From the cell containing the given text, extract its center point as (X, Y) coordinate. 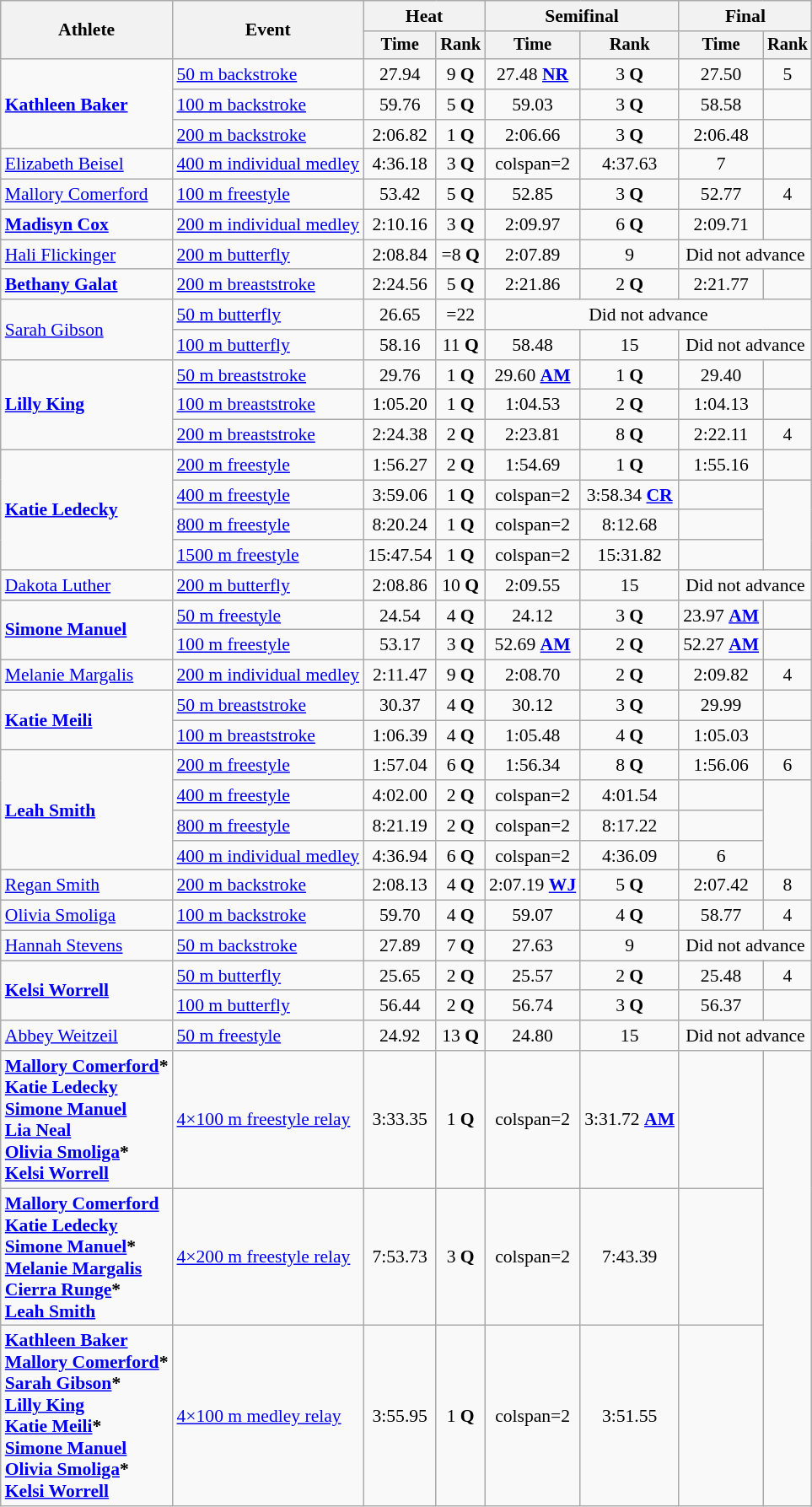
2:11.47 (400, 675)
59.07 (533, 916)
Mallory Comerford (87, 195)
5 (788, 74)
2:09.55 (533, 585)
7 (721, 164)
Hannah Stevens (87, 946)
3:59.06 (400, 495)
8 (788, 885)
1500 m freestyle (268, 555)
2:23.81 (533, 435)
7:53.73 (400, 1257)
4×200 m freestyle relay (268, 1257)
25.48 (721, 976)
Final (745, 16)
Bethany Galat (87, 285)
4×100 m freestyle relay (268, 1120)
1:05.20 (400, 405)
=8 Q (460, 255)
2:07.42 (721, 885)
8:17.22 (629, 826)
58.77 (721, 916)
2:22.11 (721, 435)
Athlete (87, 30)
25.65 (400, 976)
29.40 (721, 375)
23.97 AM (721, 616)
Lilly King (87, 405)
1:57.04 (400, 766)
15:47.54 (400, 555)
58.48 (533, 345)
Leah Smith (87, 810)
27.48 NR (533, 74)
24.12 (533, 616)
Katie Ledecky (87, 510)
Heat (424, 16)
1:05.03 (721, 735)
2:07.89 (533, 255)
1:54.69 (533, 466)
Dakota Luther (87, 585)
26.65 (400, 315)
58.58 (721, 105)
10 Q (460, 585)
1:04.13 (721, 405)
2:21.86 (533, 285)
8:12.68 (629, 525)
4:36.18 (400, 164)
56.37 (721, 1006)
2:08.84 (400, 255)
2:09.82 (721, 675)
Kelsi Worrell (87, 990)
2:08.13 (400, 885)
52.85 (533, 195)
11 Q (460, 345)
Katie Meili (87, 720)
1:56.34 (533, 766)
4:36.94 (400, 856)
Madisyn Cox (87, 225)
2:09.97 (533, 225)
3:51.55 (629, 1416)
Sarah Gibson (87, 329)
2:21.77 (721, 285)
56.44 (400, 1006)
53.17 (400, 645)
4:36.09 (629, 856)
13 Q (460, 1036)
24.54 (400, 616)
4:01.54 (629, 795)
Regan Smith (87, 885)
58.16 (400, 345)
25.57 (533, 976)
2:08.70 (533, 675)
Event (268, 30)
4:37.63 (629, 164)
1:05.48 (533, 735)
52.27 AM (721, 645)
29.76 (400, 375)
53.42 (400, 195)
1:04.53 (533, 405)
2:06.66 (533, 135)
30.12 (533, 706)
Kathleen Baker (87, 105)
52.69 AM (533, 645)
59.70 (400, 916)
Hali Flickinger (87, 255)
24.92 (400, 1036)
7:43.39 (629, 1257)
8:20.24 (400, 525)
Abbey Weitzeil (87, 1036)
Simone Manuel (87, 631)
27.89 (400, 946)
59.03 (533, 105)
52.77 (721, 195)
8:21.19 (400, 826)
59.76 (400, 105)
27.63 (533, 946)
29.60 AM (533, 375)
27.94 (400, 74)
3:55.95 (400, 1416)
3:58.34 CR (629, 495)
29.99 (721, 706)
1:56.27 (400, 466)
Mallory Comerford*Katie LedeckySimone ManuelLia NealOlivia Smoliga*Kelsi Worrell (87, 1120)
2:10.16 (400, 225)
2:06.48 (721, 135)
1:06.39 (400, 735)
30.37 (400, 706)
Melanie Margalis (87, 675)
Olivia Smoliga (87, 916)
1:56.06 (721, 766)
2:24.56 (400, 285)
3:31.72 AM (629, 1120)
15:31.82 (629, 555)
2:24.38 (400, 435)
4×100 m medley relay (268, 1416)
2:06.82 (400, 135)
1:55.16 (721, 466)
Semifinal (582, 16)
56.74 (533, 1006)
=22 (460, 315)
Kathleen BakerMallory Comerford*Sarah Gibson*Lilly KingKatie Meili*Simone ManuelOlivia Smoliga*Kelsi Worrell (87, 1416)
2:07.19 WJ (533, 885)
4:02.00 (400, 795)
24.80 (533, 1036)
2:09.71 (721, 225)
27.50 (721, 74)
7 Q (460, 946)
Mallory ComerfordKatie LedeckySimone Manuel*Melanie MargalisCierra Runge*Leah Smith (87, 1257)
2:08.86 (400, 585)
Elizabeth Beisel (87, 164)
3:33.35 (400, 1120)
